Locate the cell with the specified text and output its (x, y) center coordinate. 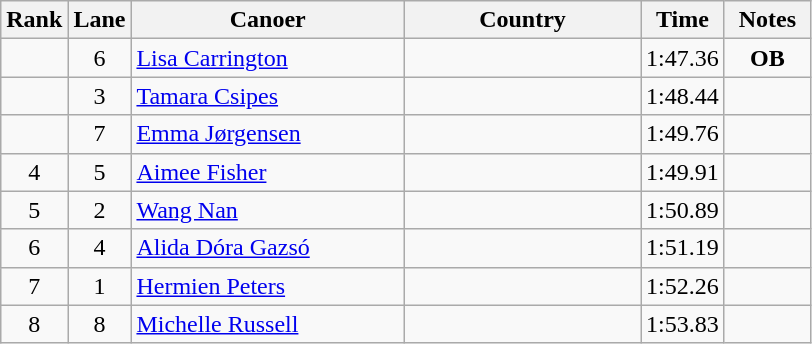
Lisa Carrington (268, 58)
1:52.26 (683, 286)
1 (100, 286)
Canoer (268, 20)
Rank (34, 20)
Emma Jørgensen (268, 134)
1:51.19 (683, 248)
1:53.83 (683, 324)
1:49.91 (683, 172)
Hermien Peters (268, 286)
1:50.89 (683, 210)
Alida Dóra Gazsó (268, 248)
2 (100, 210)
Lane (100, 20)
Aimee Fisher (268, 172)
Country (522, 20)
1:49.76 (683, 134)
3 (100, 96)
Wang Nan (268, 210)
Notes (767, 20)
1:47.36 (683, 58)
OB (767, 58)
1:48.44 (683, 96)
Tamara Csipes (268, 96)
Michelle Russell (268, 324)
Time (683, 20)
